Find where the given text appears and provide that cell's center as [x, y] coordinate. 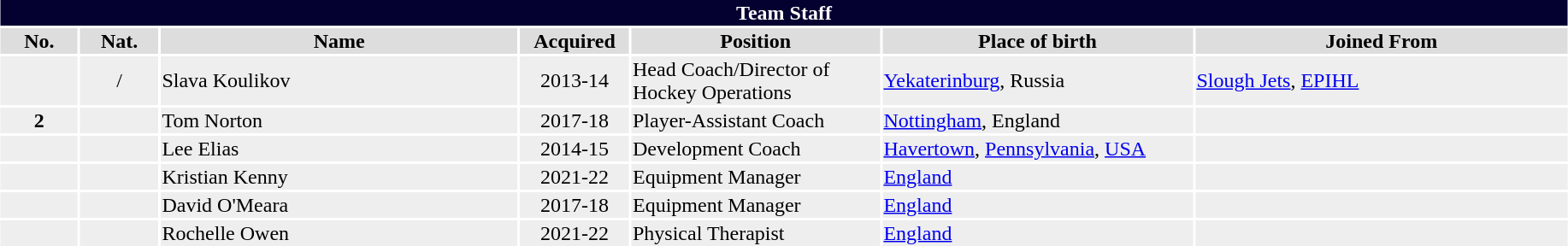
Rochelle Owen [339, 233]
Yekaterinburg, Russia [1038, 80]
Acquired [575, 41]
Tom Norton [339, 120]
Player-Assistant Coach [755, 120]
Nottingham, England [1038, 120]
Head Coach/Director of Hockey Operations [755, 80]
Physical Therapist [755, 233]
No. [39, 41]
Position [755, 41]
Place of birth [1038, 41]
2014-15 [575, 149]
Lee Elias [339, 149]
Development Coach [755, 149]
Slough Jets, EPIHL [1382, 80]
Joined From [1382, 41]
Nat. [120, 41]
Name [339, 41]
Havertown, Pennsylvania, USA [1038, 149]
2013-14 [575, 80]
2 [39, 120]
Kristian Kenny [339, 177]
/ [120, 80]
Slava Koulikov [339, 80]
Team Staff [783, 13]
David O'Meara [339, 205]
